Provide the [x, y] coordinate of the cell's center where the given text is located.  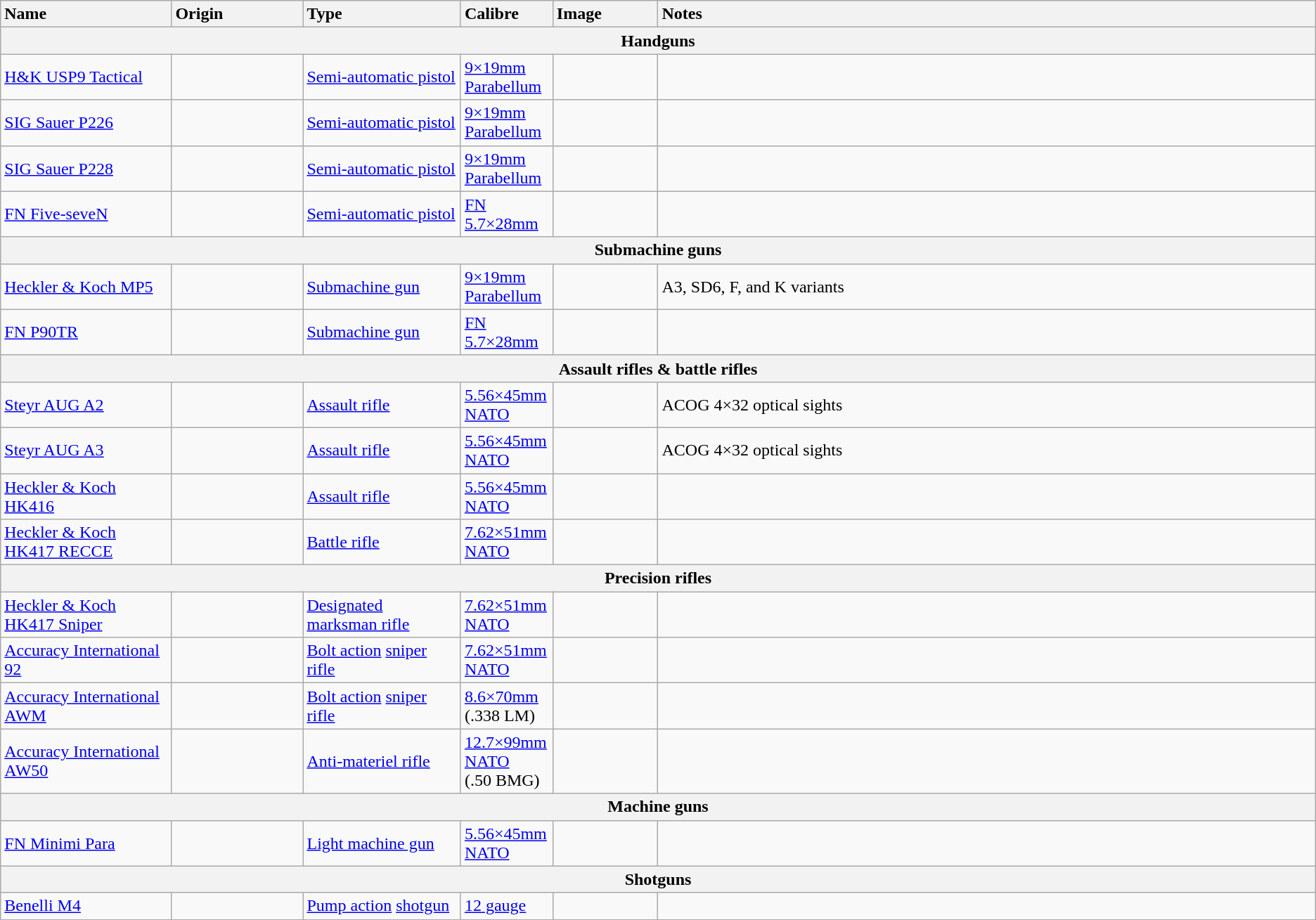
SIG Sauer P228 [86, 169]
Heckler & Koch HK416 [86, 496]
Steyr AUG A2 [86, 405]
Name [86, 14]
H&K USP9 Tactical [86, 77]
Steyr AUG A3 [86, 450]
Calibre [506, 14]
A3, SD6, F, and K variants [987, 287]
Image [605, 14]
FN Minimi Para [86, 843]
Heckler & Koch MP5 [86, 287]
8.6×70mm (.338 LM) [506, 706]
Submachine guns [658, 250]
FN P90TR [86, 332]
Type [382, 14]
12.7×99mm NATO(.50 BMG) [506, 761]
Precision rifles [658, 578]
FN Five-seveN [86, 214]
Handguns [658, 41]
Pump action shotgun [382, 906]
Notes [987, 14]
SIG Sauer P226 [86, 122]
Accuracy International AW50 [86, 761]
Shotguns [658, 879]
Heckler & Koch HK417 Sniper [86, 614]
Accuracy International 92 [86, 661]
Heckler & Koch HK417 RECCE [86, 543]
12 gauge [506, 906]
Machine guns [658, 807]
Benelli M4 [86, 906]
Designated marksman rifle [382, 614]
Battle rifle [382, 543]
Assault rifles & battle rifles [658, 368]
Accuracy International AWM [86, 706]
Origin [238, 14]
Anti-materiel rifle [382, 761]
Light machine gun [382, 843]
